For the text-containing cell, return its midpoint in [x, y] coordinate format. 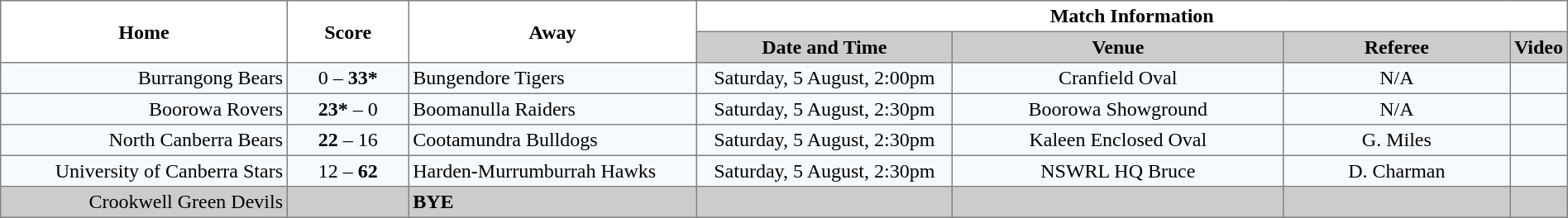
Cranfield Oval [1118, 78]
Venue [1118, 47]
BYE [552, 202]
NSWRL HQ Bruce [1118, 171]
D. Charman [1397, 171]
Score [347, 31]
G. Miles [1397, 140]
Date and Time [824, 47]
Video [1539, 47]
23* – 0 [347, 109]
Boomanulla Raiders [552, 109]
University of Canberra Stars [144, 171]
Crookwell Green Devils [144, 202]
Home [144, 31]
Cootamundra Bulldogs [552, 140]
Boorowa Rovers [144, 109]
Kaleen Enclosed Oval [1118, 140]
Burrangong Bears [144, 78]
Boorowa Showground [1118, 109]
12 – 62 [347, 171]
Referee [1397, 47]
0 – 33* [347, 78]
Saturday, 5 August, 2:00pm [824, 78]
Bungendore Tigers [552, 78]
Harden-Murrumburrah Hawks [552, 171]
22 – 16 [347, 140]
Match Information [1131, 17]
North Canberra Bears [144, 140]
Away [552, 31]
